Provide the [x, y] coordinate of the cell's center where the given text is located.  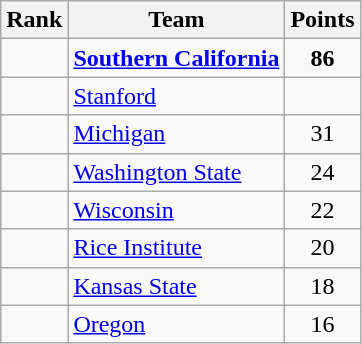
20 [322, 248]
18 [322, 286]
Wisconsin [176, 210]
22 [322, 210]
Stanford [176, 96]
Kansas State [176, 286]
24 [322, 172]
Oregon [176, 324]
Rank [34, 20]
Team [176, 20]
Southern California [176, 58]
Rice Institute [176, 248]
Michigan [176, 134]
16 [322, 324]
Points [322, 20]
Washington State [176, 172]
31 [322, 134]
86 [322, 58]
